Provide the [x, y] coordinate of the cell's center where the given text is located.  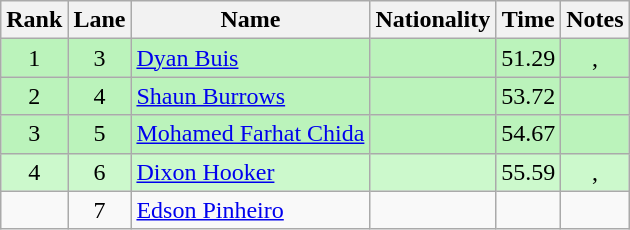
Rank [34, 20]
7 [100, 210]
53.72 [528, 96]
55.59 [528, 172]
1 [34, 58]
54.67 [528, 134]
Mohamed Farhat Chida [250, 134]
Notes [595, 20]
Nationality [433, 20]
51.29 [528, 58]
6 [100, 172]
2 [34, 96]
Edson Pinheiro [250, 210]
5 [100, 134]
Dixon Hooker [250, 172]
Name [250, 20]
Lane [100, 20]
Dyan Buis [250, 58]
Time [528, 20]
Shaun Burrows [250, 96]
